Return the [x, y] coordinate for the center point of the cell that contains the specified text.  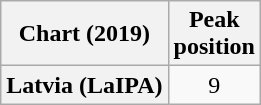
9 [214, 85]
Latvia (LaIPA) [84, 85]
Chart (2019) [84, 34]
Peakposition [214, 34]
